Locate the cell with the specified text and output its (X, Y) center coordinate. 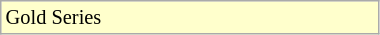
Gold Series (190, 17)
